Output the [x, y] coordinate of the center of the cell containing the given text.  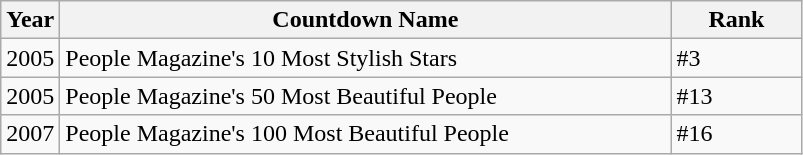
#3 [736, 58]
#13 [736, 96]
Year [30, 20]
People Magazine's 10 Most Stylish Stars [366, 58]
Rank [736, 20]
People Magazine's 50 Most Beautiful People [366, 96]
People Magazine's 100 Most Beautiful People [366, 134]
Countdown Name [366, 20]
2007 [30, 134]
#16 [736, 134]
